Return [X, Y] of the center of cell containing provided text 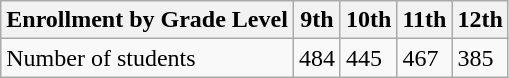
484 [316, 58]
12th [480, 20]
467 [424, 58]
445 [368, 58]
385 [480, 58]
9th [316, 20]
Enrollment by Grade Level [148, 20]
Number of students [148, 58]
10th [368, 20]
11th [424, 20]
